Identify which cell holds the provided text, then report its [X, Y] central coordinate. 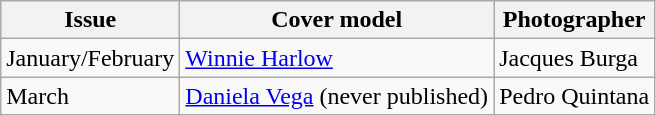
Pedro Quintana [574, 96]
March [90, 96]
Daniela Vega (never published) [337, 96]
Winnie Harlow [337, 58]
Photographer [574, 20]
January/February [90, 58]
Cover model [337, 20]
Issue [90, 20]
Jacques Burga [574, 58]
